From the cell containing the given text, extract its center point as (x, y) coordinate. 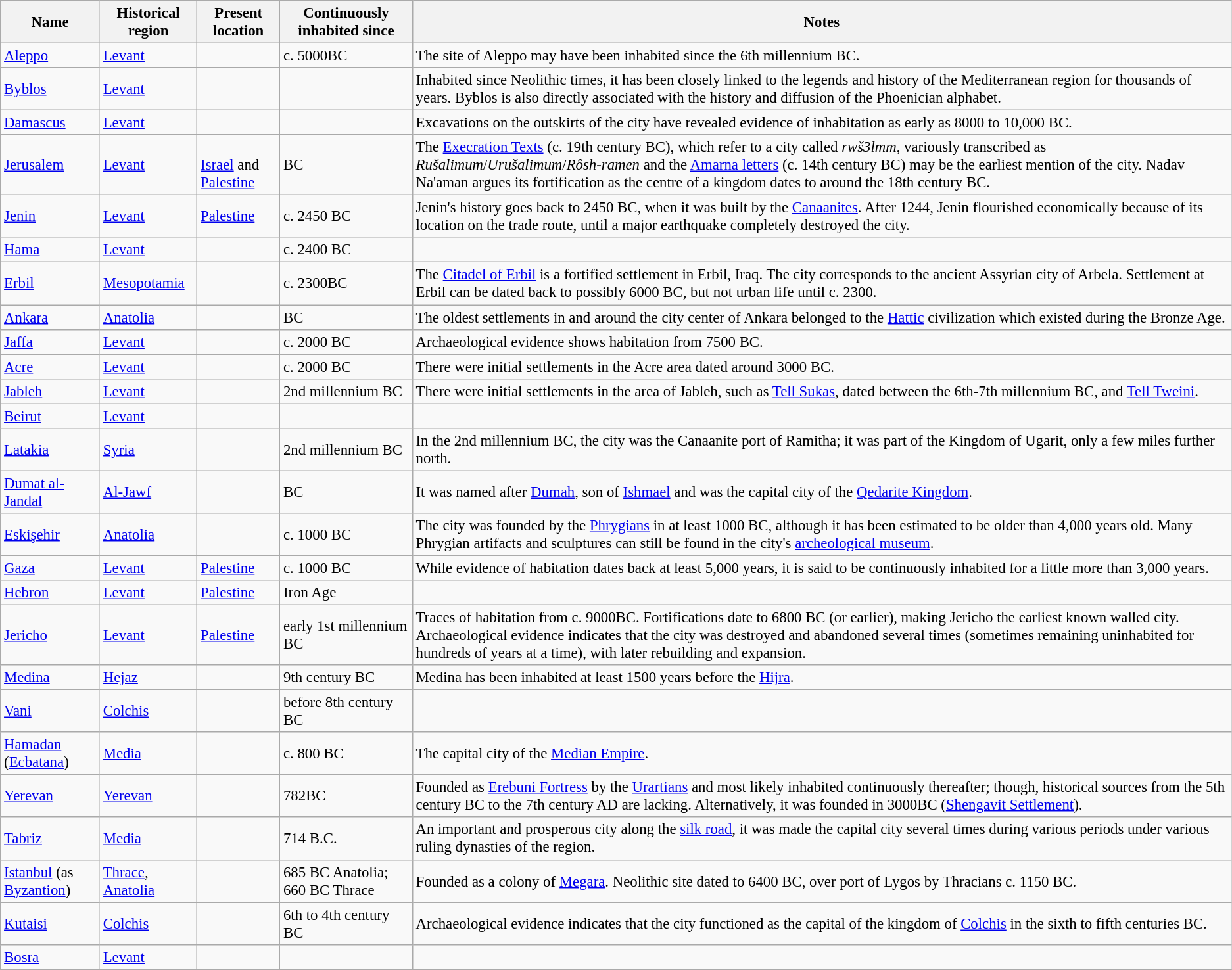
Thrace, Anatolia (148, 881)
before 8th century BC (346, 711)
early 1st millennium BC (346, 635)
Erbil (50, 284)
Gaza (50, 568)
Vani (50, 711)
Kutaisi (50, 924)
Jenin (50, 217)
Al-Jawf (148, 492)
Jableh (50, 391)
Byblos (50, 89)
c. 800 BC (346, 753)
Jaffa (50, 342)
Syria (148, 450)
Bosra (50, 957)
Jerusalem (50, 165)
Jericho (50, 635)
c. 2400 BC (346, 250)
Founded as a colony of Megara. Neolithic site dated to 6400 BC, over port of Lygos by Thracians c. 1150 BC. (822, 881)
Medina has been inhabited at least 1500 years before the Hijra. (822, 678)
Hamadan (Ecbatana) (50, 753)
Excavations on the outskirts of the city have revealed evidence of inhabitation as early as 8000 to 10,000 BC. (822, 123)
Eskişehir (50, 535)
Dumat al-Jandal (50, 492)
Notes (822, 22)
Istanbul (as Byzantion) (50, 881)
The capital city of the Median Empire. (822, 753)
There were initial settlements in the area of Jableh, such as Tell Sukas, dated between the 6th-7th millennium BC, and Tell Tweini. (822, 391)
The oldest settlements in and around the city center of Ankara belonged to the Hattic civilization which existed during the Bronze Age. (822, 317)
Hebron (50, 593)
Latakia (50, 450)
Damascus (50, 123)
Acre (50, 367)
c. 2300BC (346, 284)
Name (50, 22)
Archaeological evidence indicates that the city functioned as the capital of the kingdom of Colchis in the sixth to fifth centuries BC. (822, 924)
Ankara (50, 317)
9th century BC (346, 678)
While evidence of habitation dates back at least 5,000 years, it is said to be continuously inhabited for a little more than 3,000 years. (822, 568)
Israel and Palestine (239, 165)
Continuouslyinhabited since (346, 22)
There were initial settlements in the Acre area dated around 3000 BC. (822, 367)
Archaeological evidence shows habitation from 7500 BC. (822, 342)
Historical region (148, 22)
Iron Age (346, 593)
714 B.C. (346, 839)
685 BC Anatolia; 660 BC Thrace (346, 881)
Medina (50, 678)
Aleppo (50, 56)
Hama (50, 250)
It was named after Dumah, son of Ishmael and was the capital city of the Qedarite Kingdom. (822, 492)
The site of Aleppo may have been inhabited since the 6th millennium BC. (822, 56)
Present location (239, 22)
Mesopotamia (148, 284)
6th to 4th century BC (346, 924)
Tabriz (50, 839)
c. 5000BC (346, 56)
782BC (346, 797)
c. 2450 BC (346, 217)
Beirut (50, 416)
In the 2nd millennium BC, the city was the Canaanite port of Ramitha; it was part of the Kingdom of Ugarit, only a few miles further north. (822, 450)
Hejaz (148, 678)
